Pinpoint the cell where the given text exists, returning its [x, y] midpoint coordinate. 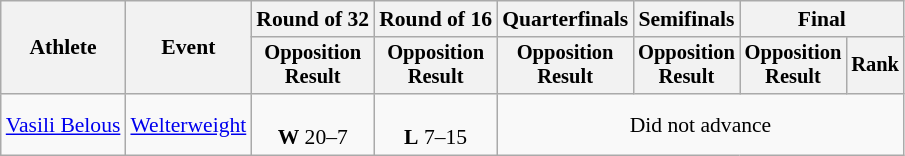
Round of 32 [312, 19]
Did not advance [700, 124]
Athlete [64, 48]
Semifinals [686, 19]
Welterweight [188, 124]
Event [188, 48]
Round of 16 [436, 19]
Final [822, 19]
Quarterfinals [565, 19]
L 7–15 [436, 124]
Vasili Belous [64, 124]
Rank [875, 66]
W 20–7 [312, 124]
